Locate the cell with the specified text and output its (X, Y) center coordinate. 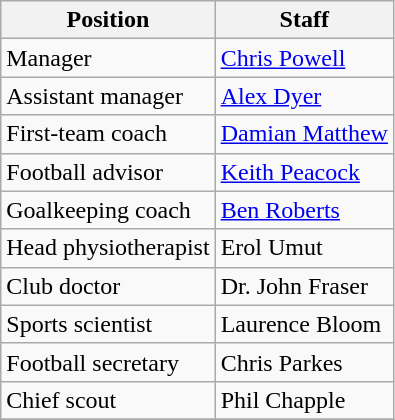
Football secretary (108, 362)
Chris Parkes (304, 362)
Damian Matthew (304, 134)
Club doctor (108, 286)
Ben Roberts (304, 210)
Laurence Bloom (304, 324)
Dr. John Fraser (304, 286)
Position (108, 20)
Alex Dyer (304, 96)
First-team coach (108, 134)
Phil Chapple (304, 400)
Assistant manager (108, 96)
Football advisor (108, 172)
Sports scientist (108, 324)
Staff (304, 20)
Manager (108, 58)
Chris Powell (304, 58)
Erol Umut (304, 248)
Head physiotherapist (108, 248)
Goalkeeping coach (108, 210)
Keith Peacock (304, 172)
Chief scout (108, 400)
